From the cell containing the given text, extract its center point as (x, y) coordinate. 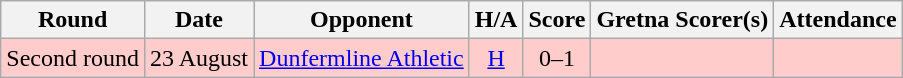
Date (198, 20)
Second round (73, 58)
Round (73, 20)
Gretna Scorer(s) (682, 20)
Score (557, 20)
23 August (198, 58)
H (496, 58)
H/A (496, 20)
Opponent (362, 20)
Dunfermline Athletic (362, 58)
0–1 (557, 58)
Attendance (838, 20)
